Determine the (X, Y) coordinate at the center of the cell enclosing the given text.  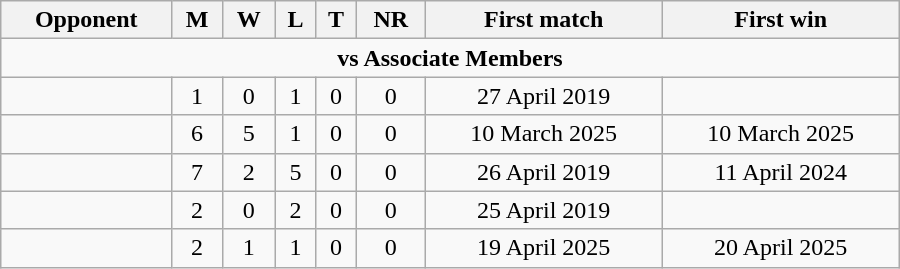
19 April 2025 (544, 248)
vs Associate Members (450, 58)
W (248, 20)
T (336, 20)
Opponent (86, 20)
M (198, 20)
11 April 2024 (780, 172)
First match (544, 20)
20 April 2025 (780, 248)
27 April 2019 (544, 96)
7 (198, 172)
L (296, 20)
26 April 2019 (544, 172)
25 April 2019 (544, 210)
First win (780, 20)
6 (198, 134)
NR (390, 20)
